Find where the given text appears and provide that cell's center as (x, y) coordinate. 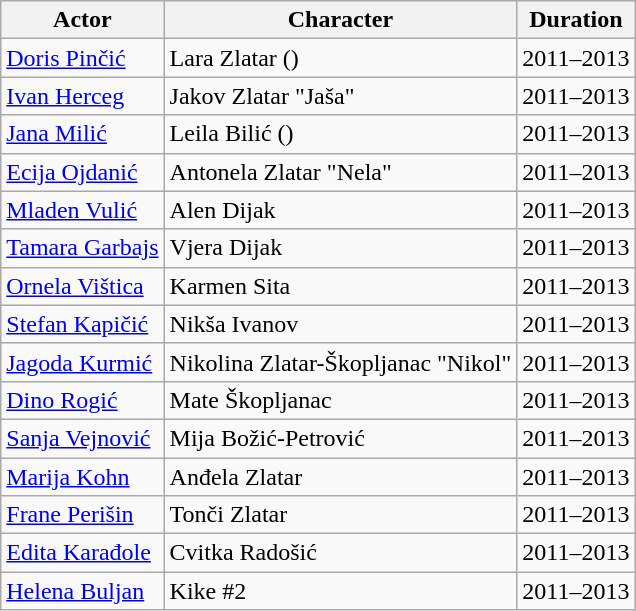
Doris Pinčić (82, 58)
Duration (576, 20)
Ecija Ojdanić (82, 172)
Stefan Kapičić (82, 324)
Mija Božić-Petrović (340, 438)
Cvitka Radošić (340, 553)
Anđela Zlatar (340, 477)
Nikolina Zlatar-Škopljanac "Nikol" (340, 362)
Actor (82, 20)
Sanja Vejnović (82, 438)
Character (340, 20)
Dino Rogić (82, 400)
Tonči Zlatar (340, 515)
Edita Karađole (82, 553)
Ivan Herceg (82, 96)
Tamara Garbajs (82, 248)
Mladen Vulić (82, 210)
Vjera Dijak (340, 248)
Helena Buljan (82, 591)
Alen Dijak (340, 210)
Karmen Sita (340, 286)
Jakov Zlatar "Jaša" (340, 96)
Mate Škopljanac (340, 400)
Lara Zlatar () (340, 58)
Jana Milić (82, 134)
Jagoda Kurmić (82, 362)
Antonela Zlatar "Nela" (340, 172)
Ornela Vištica (82, 286)
Frane Perišin (82, 515)
Kike #2 (340, 591)
Leila Bilić () (340, 134)
Nikša Ivanov (340, 324)
Marija Kohn (82, 477)
